Search for the cell housing the specified text and yield its [x, y] center coordinate. 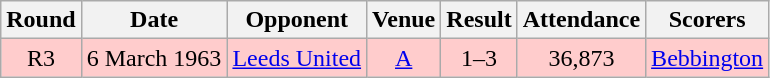
36,873 [581, 58]
Leeds United [297, 58]
Result [479, 20]
1–3 [479, 58]
Bebbington [708, 58]
Scorers [708, 20]
A [404, 58]
6 March 1963 [154, 58]
R3 [41, 58]
Round [41, 20]
Venue [404, 20]
Attendance [581, 20]
Date [154, 20]
Opponent [297, 20]
